Locate the cell with the specified text and output its (X, Y) center coordinate. 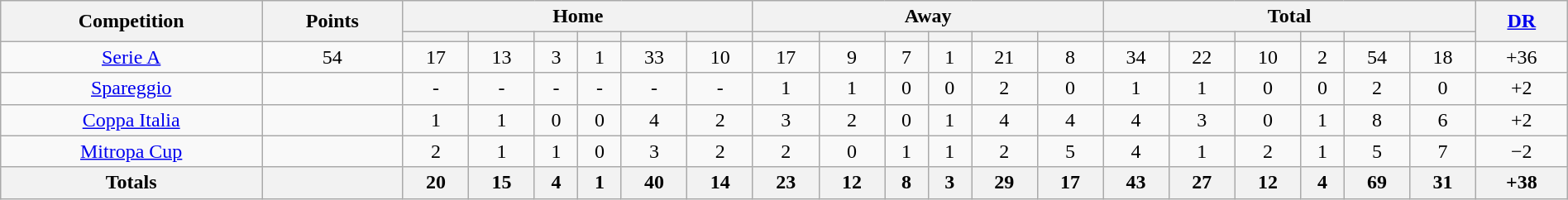
+38 (1522, 183)
DR (1522, 21)
Serie A (131, 57)
43 (1136, 183)
14 (720, 183)
31 (1443, 183)
22 (1202, 57)
Spareggio (131, 88)
27 (1202, 183)
Points (332, 21)
Mitropa Cup (131, 151)
Total (1290, 17)
Competition (131, 21)
Away (928, 17)
15 (502, 183)
33 (654, 57)
9 (852, 57)
Coppa Italia (131, 120)
34 (1136, 57)
Home (577, 17)
6 (1443, 120)
69 (1377, 183)
13 (502, 57)
29 (1004, 183)
Totals (131, 183)
21 (1004, 57)
+36 (1522, 57)
20 (436, 183)
−2 (1522, 151)
18 (1443, 57)
40 (654, 183)
23 (786, 183)
